Identify which cell holds the provided text, then report its (X, Y) central coordinate. 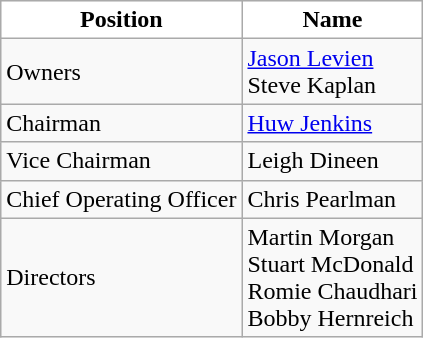
Martin Morgan Stuart McDonald Romie Chaudhari Bobby Hernreich (332, 278)
Jason Levien Steve Kaplan (332, 72)
Vice Chairman (122, 161)
Chris Pearlman (332, 199)
Position (122, 20)
Leigh Dineen (332, 161)
Owners (122, 72)
Huw Jenkins (332, 123)
Chief Operating Officer (122, 199)
Directors (122, 278)
Name (332, 20)
Chairman (122, 123)
